From the cell containing the given text, extract its center point as [X, Y] coordinate. 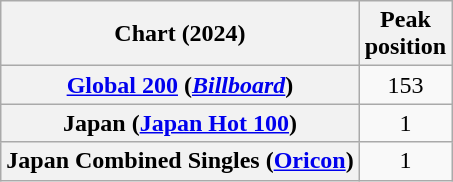
153 [405, 85]
Japan (Japan Hot 100) [180, 123]
Global 200 (Billboard) [180, 85]
Peakposition [405, 34]
Chart (2024) [180, 34]
Japan Combined Singles (Oricon) [180, 161]
